Find where the given text appears and provide that cell's center as (X, Y) coordinate. 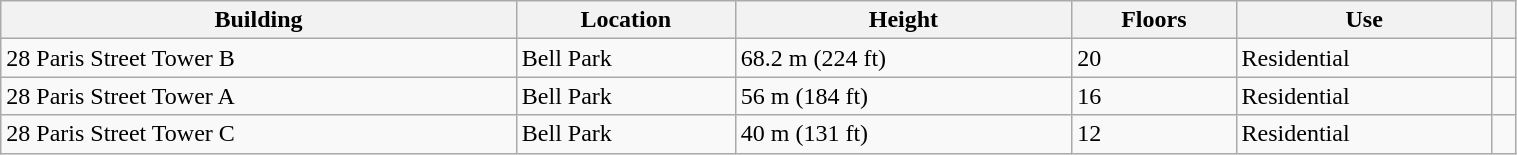
16 (1154, 96)
68.2 m (224 ft) (903, 58)
28 Paris Street Tower B (259, 58)
Floors (1154, 20)
28 Paris Street Tower A (259, 96)
Use (1364, 20)
56 m (184 ft) (903, 96)
40 m (131 ft) (903, 134)
12 (1154, 134)
28 Paris Street Tower C (259, 134)
Building (259, 20)
Height (903, 20)
Location (626, 20)
20 (1154, 58)
